Capture the cell that displays the provided text and extract its (x, y) central coordinate. 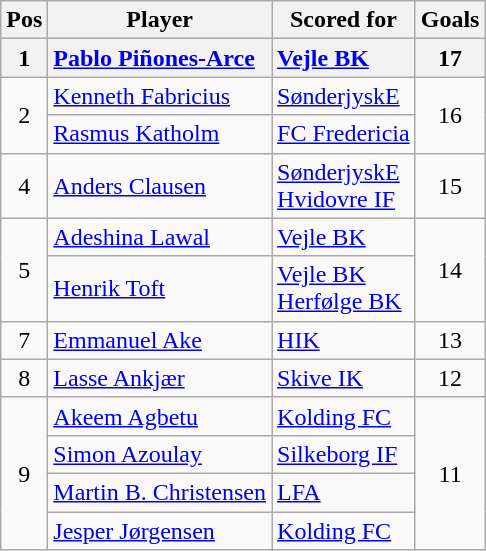
Jesper Jørgensen (160, 531)
2 (24, 115)
SønderjyskEHvidovre IF (344, 186)
Player (160, 20)
Scored for (344, 20)
SønderjyskE (344, 96)
17 (450, 58)
Rasmus Katholm (160, 134)
Henrik Toft (160, 288)
7 (24, 340)
Vejle BKHerfølge BK (344, 288)
8 (24, 378)
15 (450, 186)
Lasse Ankjær (160, 378)
11 (450, 473)
Emmanuel Ake (160, 340)
12 (450, 378)
Simon Azoulay (160, 454)
Anders Clausen (160, 186)
1 (24, 58)
FC Fredericia (344, 134)
Pablo Piñones-Arce (160, 58)
16 (450, 115)
Pos (24, 20)
HIK (344, 340)
Silkeborg IF (344, 454)
9 (24, 473)
Goals (450, 20)
13 (450, 340)
Akeem Agbetu (160, 416)
5 (24, 270)
Skive IK (344, 378)
Adeshina Lawal (160, 237)
4 (24, 186)
LFA (344, 492)
Kenneth Fabricius (160, 96)
Martin B. Christensen (160, 492)
14 (450, 270)
